Identify which cell holds the provided text, then report its (X, Y) central coordinate. 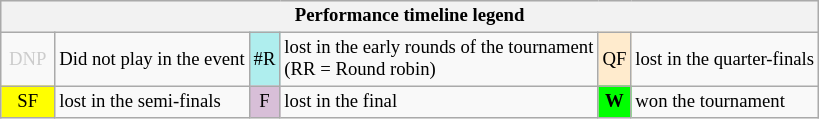
SF (28, 102)
F (264, 102)
lost in the semi-finals (152, 102)
lost in the final (439, 102)
won the tournament (725, 102)
W (614, 102)
DNP (28, 60)
lost in the early rounds of the tournament(RR = Round robin) (439, 60)
QF (614, 60)
Did not play in the event (152, 60)
Performance timeline legend (410, 16)
#R (264, 60)
lost in the quarter-finals (725, 60)
